Find where the given text appears and provide that cell's center as (X, Y) coordinate. 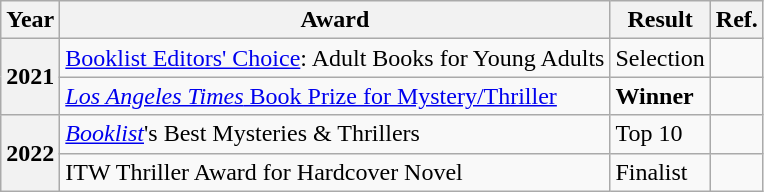
Los Angeles Times Book Prize for Mystery/Thriller (335, 96)
2021 (30, 77)
Selection (660, 58)
Ref. (736, 20)
Winner (660, 96)
Finalist (660, 172)
Result (660, 20)
Booklist's Best Mysteries & Thrillers (335, 134)
Booklist Editors' Choice: Adult Books for Young Adults (335, 58)
Award (335, 20)
ITW Thriller Award for Hardcover Novel (335, 172)
Year (30, 20)
Top 10 (660, 134)
2022 (30, 153)
